Pinpoint the cell where the given text exists, returning its (X, Y) midpoint coordinate. 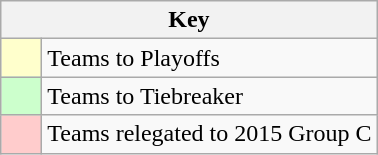
Teams to Playoffs (210, 58)
Teams relegated to 2015 Group C (210, 134)
Key (189, 20)
Teams to Tiebreaker (210, 96)
